Locate the cell with the specified text and output its (X, Y) center coordinate. 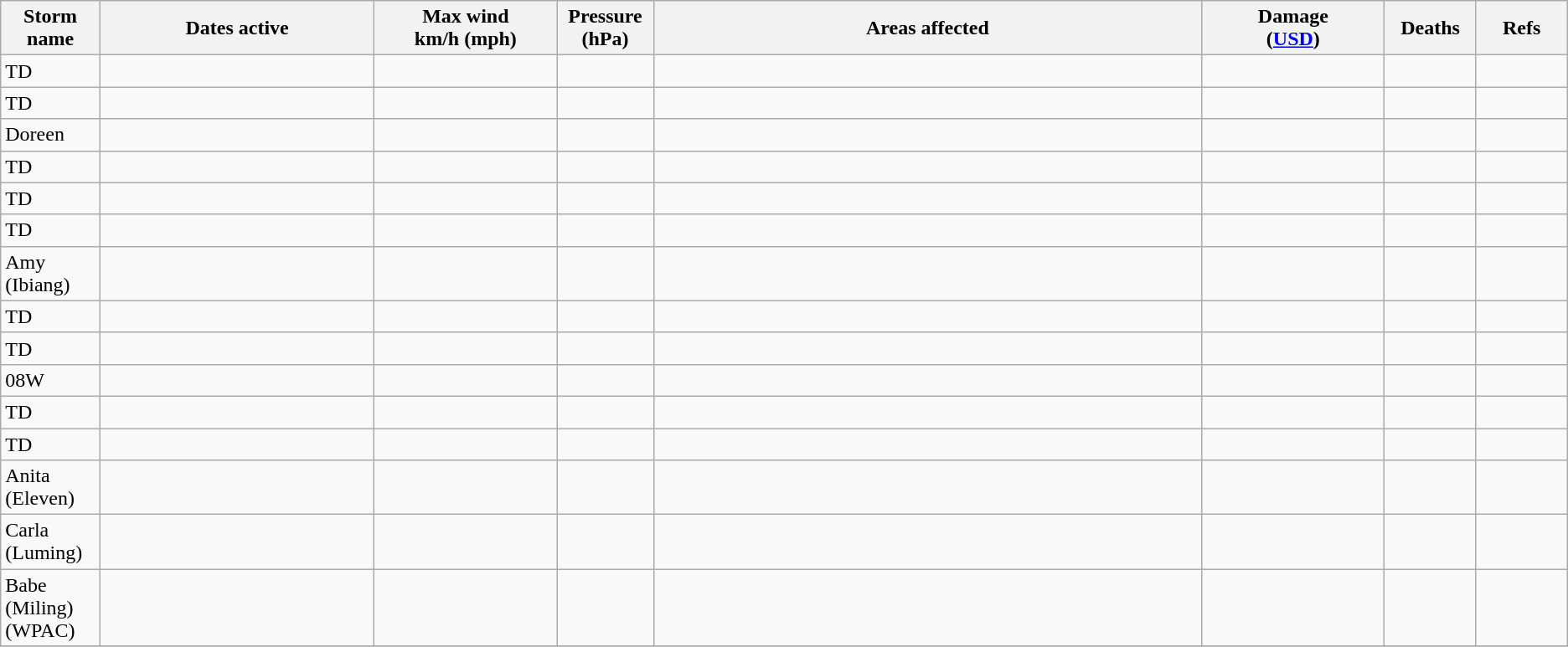
Deaths (1431, 28)
Pressure(hPa) (605, 28)
Babe (Miling) (WPAC) (50, 608)
Carla (Luming) (50, 542)
Dates active (236, 28)
08W (50, 380)
Refs (1521, 28)
Storm name (50, 28)
Areas affected (928, 28)
Anita (Eleven) (50, 487)
Damage(USD) (1293, 28)
Amy (Ibiang) (50, 273)
Max windkm/h (mph) (466, 28)
Doreen (50, 135)
